Capture the cell that displays the provided text and extract its (x, y) central coordinate. 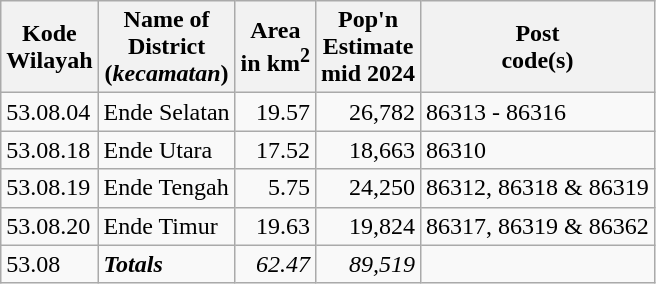
17.52 (275, 150)
KodeWilayah (50, 47)
86312, 86318 & 86319 (538, 188)
86317, 86319 & 86362 (538, 226)
53.08.19 (50, 188)
86313 - 86316 (538, 112)
Postcode(s) (538, 47)
26,782 (368, 112)
19.57 (275, 112)
19.63 (275, 226)
53.08 (50, 264)
53.08.18 (50, 150)
5.75 (275, 188)
53.08.04 (50, 112)
24,250 (368, 188)
Area in km2 (275, 47)
53.08.20 (50, 226)
Ende Selatan (166, 112)
86310 (538, 150)
Ende Utara (166, 150)
62.47 (275, 264)
Pop'nEstimatemid 2024 (368, 47)
Name of District (kecamatan) (166, 47)
18,663 (368, 150)
89,519 (368, 264)
19,824 (368, 226)
Ende Timur (166, 226)
Totals (166, 264)
Ende Tengah (166, 188)
